Determine the [x, y] coordinate at the center of the cell enclosing the given text.  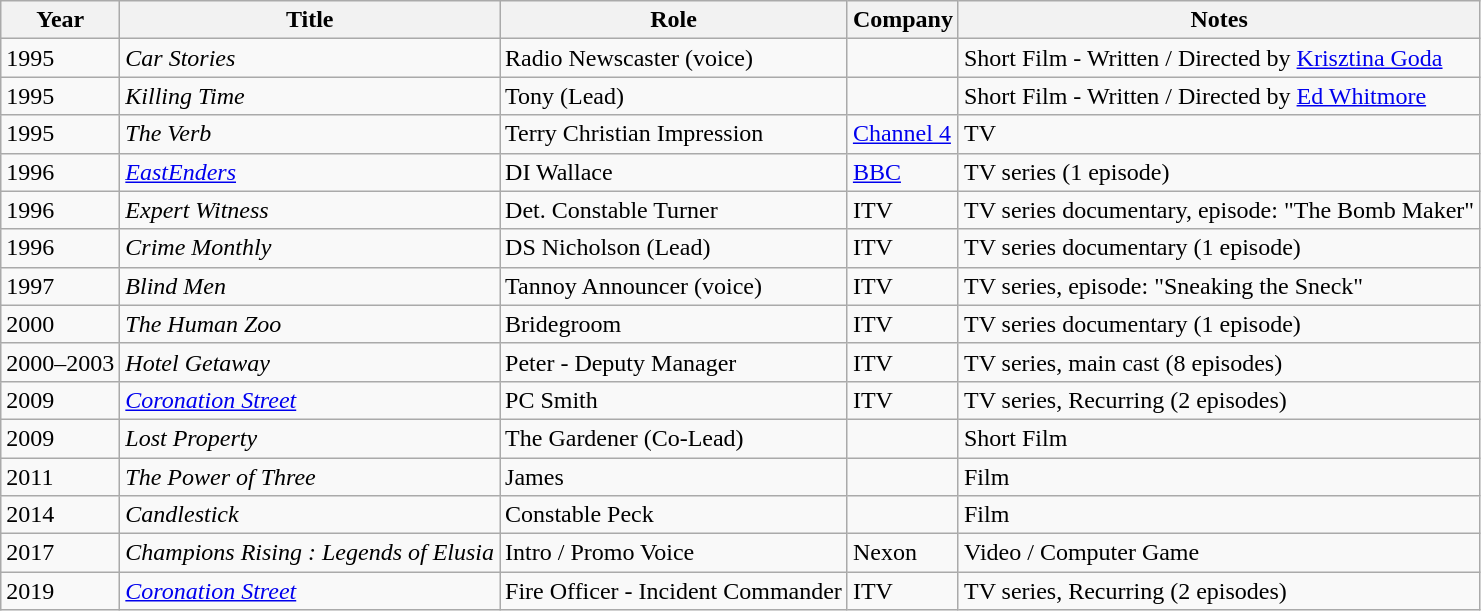
James [674, 477]
Tony (Lead) [674, 96]
Notes [1218, 20]
Intro / Promo Voice [674, 553]
TV [1218, 134]
DI Wallace [674, 172]
Nexon [902, 553]
The Gardener (Co-Lead) [674, 438]
Blind Men [310, 286]
1997 [60, 286]
Fire Officer - Incident Commander [674, 591]
Expert Witness [310, 210]
TV series (1 episode) [1218, 172]
Car Stories [310, 58]
Constable Peck [674, 515]
Radio Newscaster (voice) [674, 58]
Candlestick [310, 515]
DS Nicholson (Lead) [674, 248]
Channel 4 [902, 134]
Role [674, 20]
2014 [60, 515]
EastEnders [310, 172]
Title [310, 20]
Short Film [1218, 438]
Hotel Getaway [310, 362]
Tannoy Announcer (voice) [674, 286]
Peter - Deputy Manager [674, 362]
Champions Rising : Legends of Elusia [310, 553]
2000 [60, 324]
The Verb [310, 134]
2011 [60, 477]
Crime Monthly [310, 248]
Killing Time [310, 96]
The Human Zoo [310, 324]
Terry Christian Impression [674, 134]
Short Film - Written / Directed by Ed Whitmore [1218, 96]
BBC [902, 172]
Year [60, 20]
Short Film - Written / Directed by Krisztina Goda [1218, 58]
The Power of Three [310, 477]
TV series, main cast (8 episodes) [1218, 362]
TV series, episode: "Sneaking the Sneck" [1218, 286]
Company [902, 20]
PC Smith [674, 400]
2000–2003 [60, 362]
Video / Computer Game [1218, 553]
TV series documentary, episode: "The Bomb Maker" [1218, 210]
Det. Constable Turner [674, 210]
Lost Property [310, 438]
Bridegroom [674, 324]
2017 [60, 553]
2019 [60, 591]
